Return the (x, y) coordinate for the center point of the cell that contains the specified text.  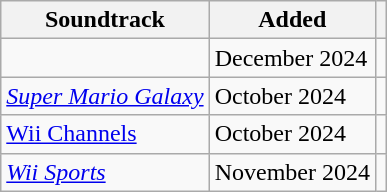
December 2024 (292, 58)
Soundtrack (105, 20)
Super Mario Galaxy (105, 96)
November 2024 (292, 172)
Added (292, 20)
Wii Channels (105, 134)
Wii Sports (105, 172)
